Detect which cell encompasses the target text, then output its (X, Y) center coordinate. 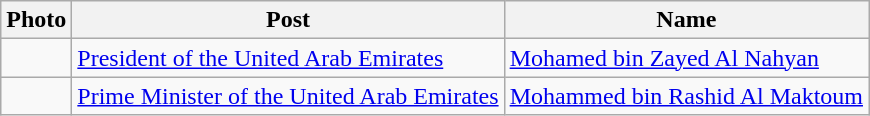
Name (686, 20)
Mohammed bin Rashid Al Maktoum (686, 96)
Mohamed bin Zayed Al Nahyan (686, 58)
President of the United Arab Emirates (288, 58)
Prime Minister of the United Arab Emirates (288, 96)
Photo (36, 20)
Post (288, 20)
